Locate the cell with the specified text and output its [x, y] center coordinate. 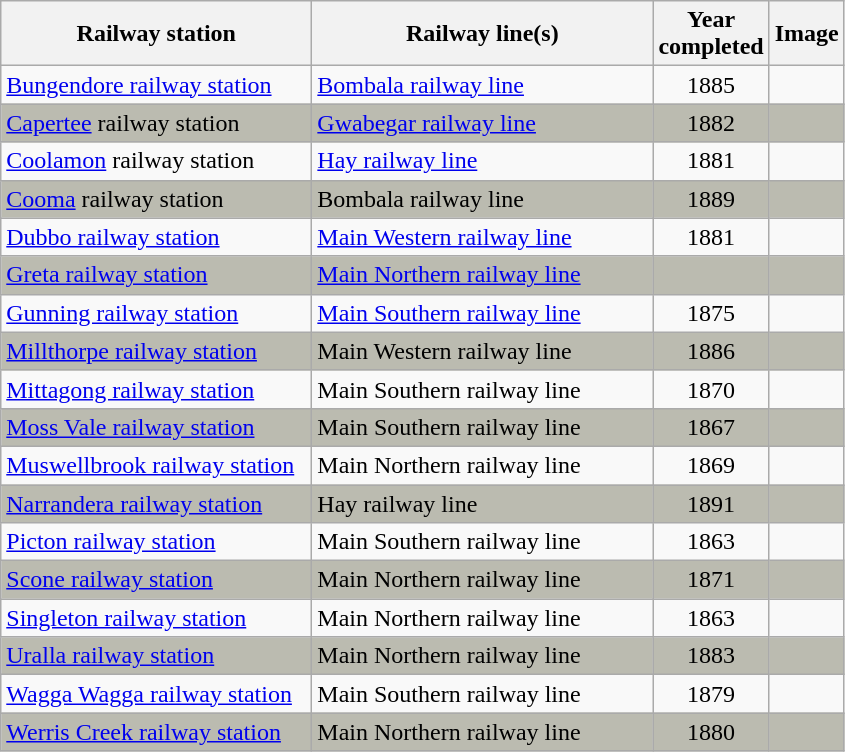
Moss Vale railway station [156, 427]
Cooma railway station [156, 199]
1882 [711, 123]
Bungendore railway station [156, 85]
Image [806, 34]
Gunning railway station [156, 313]
1879 [711, 694]
Mittagong railway station [156, 389]
Year completed [711, 34]
1883 [711, 656]
1885 [711, 85]
1889 [711, 199]
Railway station [156, 34]
1880 [711, 732]
1870 [711, 389]
1886 [711, 351]
Railway line(s) [482, 34]
Greta railway station [156, 275]
Coolamon railway station [156, 161]
1875 [711, 313]
Werris Creek railway station [156, 732]
Picton railway station [156, 542]
Capertee railway station [156, 123]
Wagga Wagga railway station [156, 694]
Dubbo railway station [156, 237]
1869 [711, 465]
1891 [711, 503]
Singleton railway station [156, 618]
Uralla railway station [156, 656]
1871 [711, 580]
Scone railway station [156, 580]
Gwabegar railway line [482, 123]
Narrandera railway station [156, 503]
Muswellbrook railway station [156, 465]
Millthorpe railway station [156, 351]
1867 [711, 427]
